Capture the cell that displays the provided text and extract its (X, Y) central coordinate. 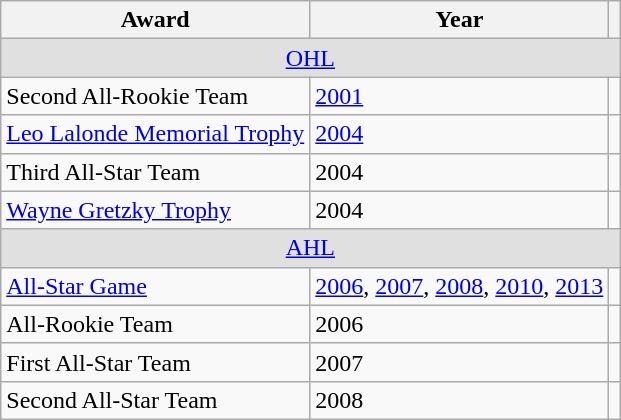
OHL (310, 58)
All-Star Game (156, 286)
2006, 2007, 2008, 2010, 2013 (460, 286)
Second All-Star Team (156, 400)
First All-Star Team (156, 362)
2007 (460, 362)
2001 (460, 96)
2006 (460, 324)
Award (156, 20)
2008 (460, 400)
All-Rookie Team (156, 324)
Leo Lalonde Memorial Trophy (156, 134)
AHL (310, 248)
Wayne Gretzky Trophy (156, 210)
Year (460, 20)
Third All-Star Team (156, 172)
Second All-Rookie Team (156, 96)
